Determine the (X, Y) coordinate at the center of the cell enclosing the given text.  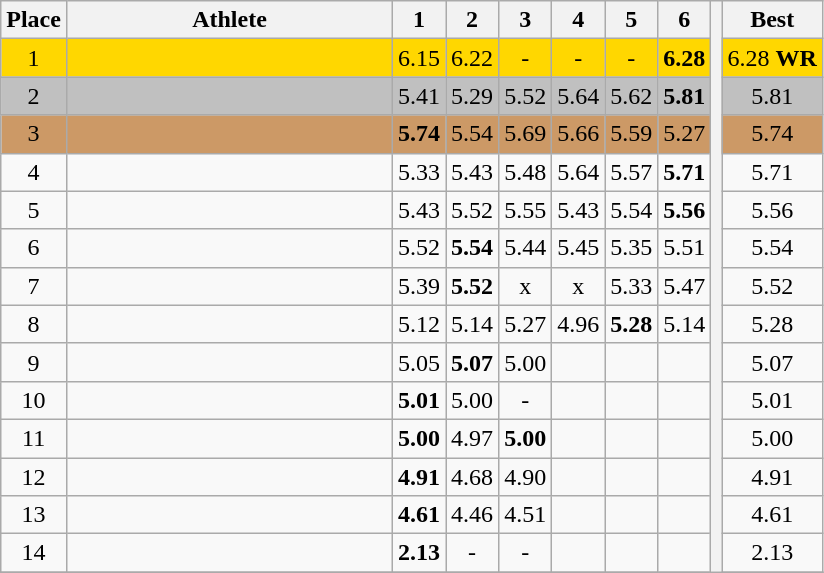
5.62 (632, 96)
5.45 (578, 248)
5.66 (578, 134)
5.48 (526, 172)
Athlete (229, 20)
5.51 (684, 248)
5.41 (420, 96)
9 (34, 362)
12 (34, 477)
4.90 (526, 477)
6.15 (420, 58)
5.05 (420, 362)
4.96 (578, 324)
6.28 (684, 58)
6.28 WR (772, 58)
5.57 (632, 172)
5.69 (526, 134)
14 (34, 553)
4.68 (472, 477)
5.55 (526, 210)
11 (34, 438)
4.46 (472, 515)
5.59 (632, 134)
13 (34, 515)
7 (34, 286)
10 (34, 400)
Best (772, 20)
4.51 (526, 515)
6.22 (472, 58)
5.35 (632, 248)
8 (34, 324)
5.12 (420, 324)
Place (34, 20)
5.44 (526, 248)
5.47 (684, 286)
5.39 (420, 286)
4.97 (472, 438)
5.29 (472, 96)
